Provide the (X, Y) coordinate of the cell's center where the given text is located.  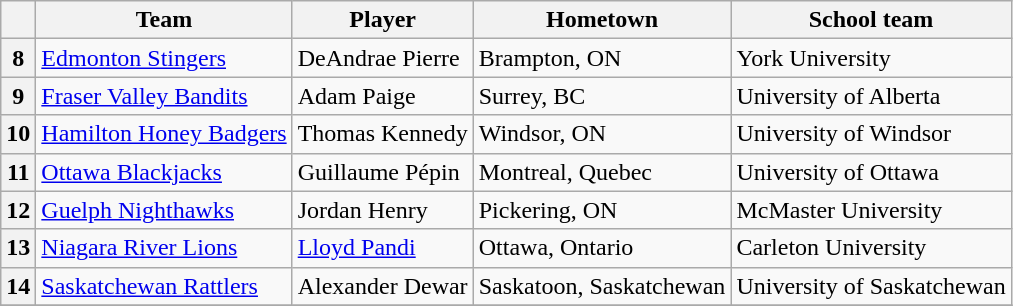
Windsor, ON (602, 134)
York University (871, 58)
12 (18, 210)
Guelph Nighthawks (164, 210)
University of Alberta (871, 96)
Pickering, ON (602, 210)
Ottawa Blackjacks (164, 172)
Hometown (602, 20)
9 (18, 96)
10 (18, 134)
Alexander Dewar (382, 286)
University of Ottawa (871, 172)
14 (18, 286)
Carleton University (871, 248)
School team (871, 20)
Ottawa, Ontario (602, 248)
13 (18, 248)
Lloyd Pandi (382, 248)
University of Windsor (871, 134)
DeAndrae Pierre (382, 58)
Saskatoon, Saskatchewan (602, 286)
Niagara River Lions (164, 248)
Guillaume Pépin (382, 172)
Saskatchewan Rattlers (164, 286)
Brampton, ON (602, 58)
Hamilton Honey Badgers (164, 134)
Jordan Henry (382, 210)
Team (164, 20)
McMaster University (871, 210)
Edmonton Stingers (164, 58)
Adam Paige (382, 96)
8 (18, 58)
Player (382, 20)
Fraser Valley Bandits (164, 96)
Montreal, Quebec (602, 172)
University of Saskatchewan (871, 286)
Surrey, BC (602, 96)
Thomas Kennedy (382, 134)
11 (18, 172)
